Identify which cell holds the provided text, then report its (X, Y) central coordinate. 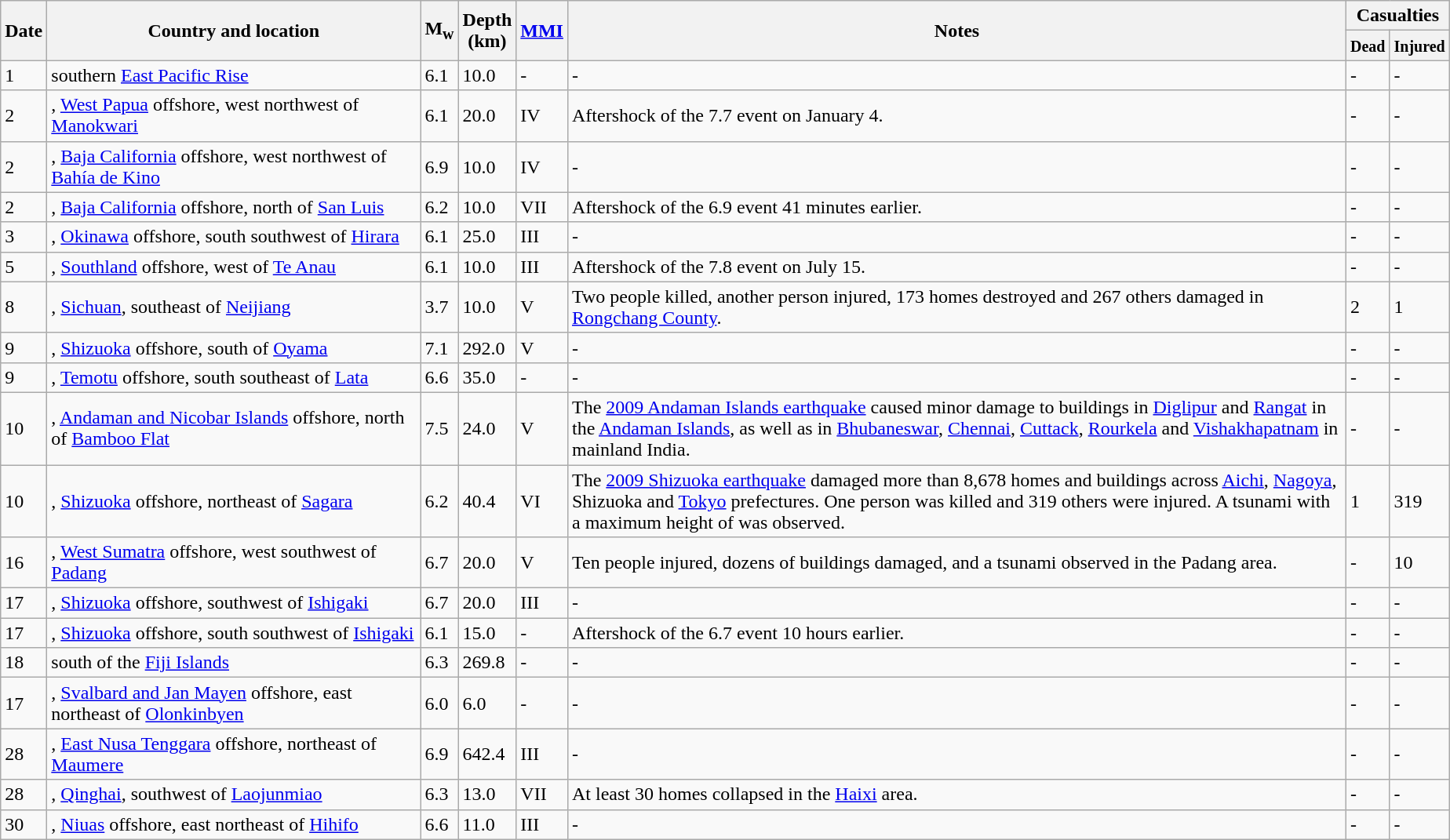
7.5 (439, 428)
, West Papua offshore, west northwest of Manokwari (234, 116)
Date (24, 31)
Injured (1419, 45)
16 (24, 563)
5 (24, 267)
, Sichuan, southeast of Neijiang (234, 307)
, Svalbard and Jan Mayen offshore, east northeast of Olonkinbyen (234, 703)
, Shizuoka offshore, northeast of Sagara (234, 500)
, Okinawa offshore, south southwest of Hirara (234, 237)
Dead (1368, 45)
3 (24, 237)
Depth(km) (487, 31)
Country and location (234, 31)
292.0 (487, 347)
25.0 (487, 237)
40.4 (487, 500)
35.0 (487, 377)
, Shizuoka offshore, southwest of Ishigaki (234, 603)
, Qinghai, southwest of Laojunmiao (234, 795)
, Niuas offshore, east northeast of Hihifo (234, 824)
MMI (542, 31)
24.0 (487, 428)
, Shizuoka offshore, south of Oyama (234, 347)
southern East Pacific Rise (234, 75)
Aftershock of the 7.7 event on January 4. (956, 116)
7.1 (439, 347)
, Andaman and Nicobar Islands offshore, north of Bamboo Flat (234, 428)
30 (24, 824)
15.0 (487, 633)
269.8 (487, 663)
, Temotu offshore, south southeast of Lata (234, 377)
, West Sumatra offshore, west southwest of Padang (234, 563)
Two people killed, another person injured, 173 homes destroyed and 267 others damaged in Rongchang County. (956, 307)
8 (24, 307)
At least 30 homes collapsed in the Haixi area. (956, 795)
, East Nusa Tenggara offshore, northeast of Maumere (234, 755)
Aftershock of the 6.9 event 41 minutes earlier. (956, 207)
, Baja California offshore, north of San Luis (234, 207)
, Southland offshore, west of Te Anau (234, 267)
VI (542, 500)
, Baja California offshore, west northwest of Bahía de Kino (234, 166)
, Shizuoka offshore, south southwest of Ishigaki (234, 633)
11.0 (487, 824)
319 (1419, 500)
18 (24, 663)
642.4 (487, 755)
13.0 (487, 795)
3.7 (439, 307)
Casualties (1398, 16)
Ten people injured, dozens of buildings damaged, and a tsunami observed in the Padang area. (956, 563)
Notes (956, 31)
Aftershock of the 6.7 event 10 hours earlier. (956, 633)
Mw (439, 31)
Aftershock of the 7.8 event on July 15. (956, 267)
south of the Fiji Islands (234, 663)
